Pinpoint the cell where the given text exists, returning its [x, y] midpoint coordinate. 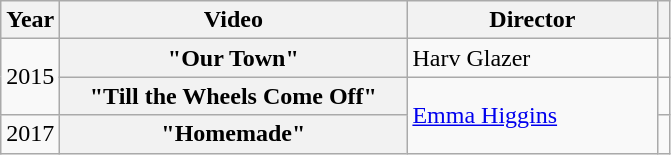
"Our Town" [234, 58]
2017 [30, 134]
Video [234, 20]
Year [30, 20]
"Homemade" [234, 134]
Harv Glazer [532, 58]
2015 [30, 77]
Emma Higgins [532, 115]
"Till the Wheels Come Off" [234, 96]
Director [532, 20]
